Find where the given text appears and provide that cell's center as [x, y] coordinate. 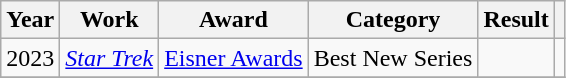
Category [393, 20]
Eisner Awards [234, 58]
Star Trek [110, 58]
Work [110, 20]
Year [30, 20]
Best New Series [393, 58]
Result [516, 20]
Award [234, 20]
2023 [30, 58]
